Pinpoint the cell where the given text exists, returning its (X, Y) midpoint coordinate. 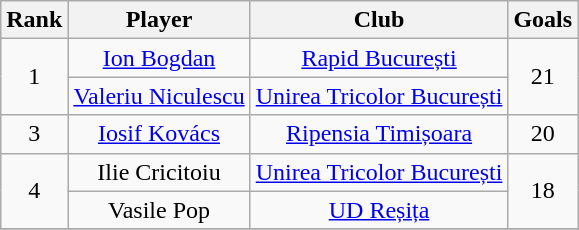
1 (34, 77)
Valeriu Niculescu (159, 96)
Goals (543, 20)
3 (34, 134)
Rank (34, 20)
Player (159, 20)
Club (379, 20)
Ion Bogdan (159, 58)
Rapid București (379, 58)
Iosif Kovács (159, 134)
20 (543, 134)
18 (543, 191)
Ilie Cricitoiu (159, 172)
4 (34, 191)
Vasile Pop (159, 210)
Ripensia Timișoara (379, 134)
UD Reșița (379, 210)
21 (543, 77)
